Pinpoint the cell where the given text exists, returning its [X, Y] midpoint coordinate. 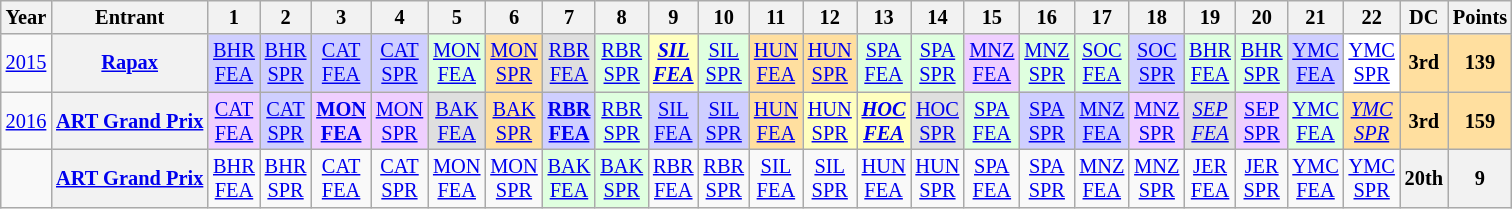
2 [286, 17]
14 [937, 17]
139 [1480, 63]
5 [456, 17]
159 [1480, 121]
SEPFEA [1210, 121]
21 [1315, 17]
8 [622, 17]
22 [1372, 17]
Entrant [130, 17]
20 [1262, 17]
6 [514, 17]
JERSPR [1262, 178]
17 [1102, 17]
15 [992, 17]
7 [570, 17]
12 [830, 17]
1 [234, 17]
DC [1424, 17]
SOCSPR [1156, 63]
13 [884, 17]
JERFEA [1210, 178]
Year [26, 17]
2016 [26, 121]
SEPSPR [1262, 121]
2015 [26, 63]
3 [341, 17]
16 [1046, 17]
Rapax [130, 63]
11 [776, 17]
Points [1480, 17]
SOCFEA [1102, 63]
HOCFEA [884, 121]
4 [400, 17]
10 [724, 17]
20th [1424, 178]
19 [1210, 17]
18 [1156, 17]
HOCSPR [937, 121]
